Extract the [X, Y] coordinate from the center of the cell holding the provided text.  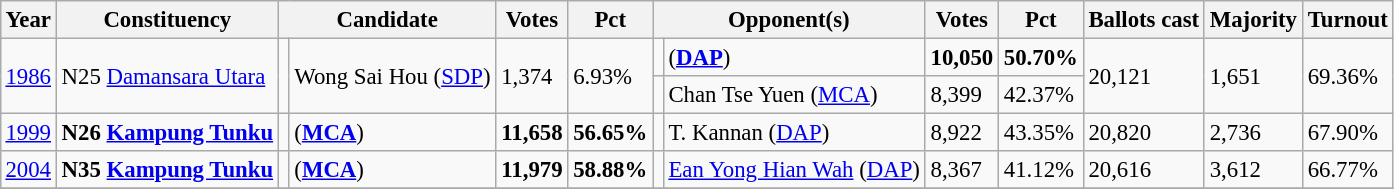
41.12% [1040, 170]
66.77% [1348, 170]
N25 Damansara Utara [167, 76]
1999 [28, 133]
1986 [28, 76]
Ballots cast [1144, 20]
Constituency [167, 20]
6.93% [610, 76]
11,979 [532, 170]
10,050 [962, 57]
20,820 [1144, 133]
Year [28, 20]
Chan Tse Yuen (MCA) [794, 95]
56.65% [610, 133]
Ean Yong Hian Wah (DAP) [794, 170]
T. Kannan (DAP) [794, 133]
Majority [1253, 20]
69.36% [1348, 76]
43.35% [1040, 133]
11,658 [532, 133]
N26 Kampung Tunku [167, 133]
2004 [28, 170]
42.37% [1040, 95]
67.90% [1348, 133]
20,121 [1144, 76]
Opponent(s) [788, 20]
2,736 [1253, 133]
1,651 [1253, 76]
3,612 [1253, 170]
8,922 [962, 133]
(DAP) [794, 57]
8,399 [962, 95]
Turnout [1348, 20]
N35 Kampung Tunku [167, 170]
58.88% [610, 170]
8,367 [962, 170]
Wong Sai Hou (SDP) [392, 76]
50.70% [1040, 57]
Candidate [386, 20]
20,616 [1144, 170]
1,374 [532, 76]
